Return [X, Y] of the center of cell containing provided text 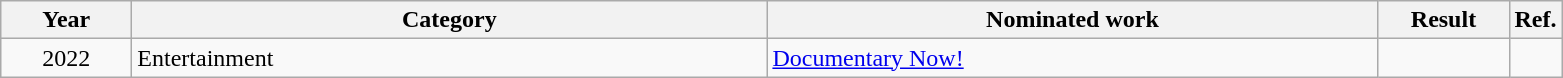
Category [450, 20]
Result [1444, 20]
Year [66, 20]
Nominated work [1072, 20]
Entertainment [450, 58]
2022 [66, 58]
Ref. [1536, 20]
Documentary Now! [1072, 58]
